Return [x, y] of the center of cell containing provided text 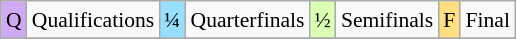
Q [14, 20]
Qualifications [93, 20]
¼ [172, 20]
F [449, 20]
Quarterfinals [248, 20]
Semifinals [387, 20]
Final [488, 20]
½ [323, 20]
